Locate the cell with the specified text and output its (x, y) center coordinate. 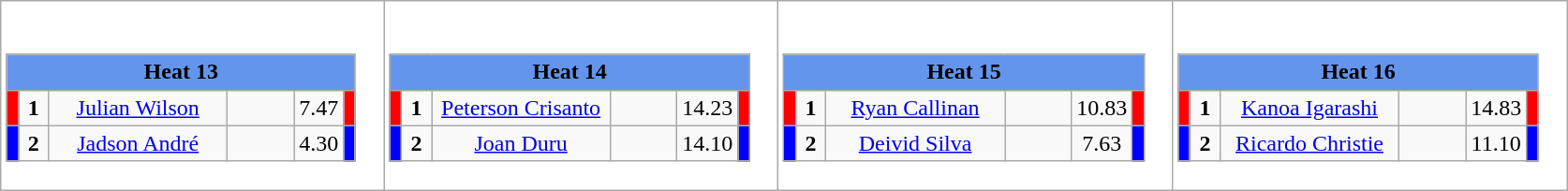
Julian Wilson (139, 108)
Heat 14 1 Peterson Crisanto 14.23 2 Joan Duru 14.10 (581, 95)
7.63 (1102, 143)
Deivid Silva (916, 143)
Kanoa Igarashi (1309, 108)
14.10 (708, 143)
Heat 15 (964, 72)
Joan Duru (521, 143)
10.83 (1102, 108)
4.30 (318, 143)
14.23 (708, 108)
Peterson Crisanto (521, 108)
7.47 (318, 108)
11.10 (1497, 143)
Heat 16 (1358, 72)
Heat 15 1 Ryan Callinan 10.83 2 Deivid Silva 7.63 (976, 95)
Jadson André (139, 143)
Ryan Callinan (916, 108)
Heat 13 1 Julian Wilson 7.47 2 Jadson André 4.30 (193, 95)
Heat 16 1 Kanoa Igarashi 14.83 2 Ricardo Christie 11.10 (1369, 95)
Heat 14 (570, 72)
Ricardo Christie (1309, 143)
Heat 13 (181, 72)
14.83 (1497, 108)
